Locate the cell with the specified text and output its (x, y) center coordinate. 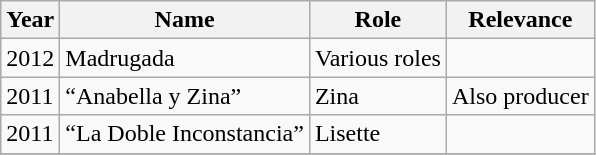
Various roles (378, 58)
“La Doble Inconstancia” (185, 134)
Role (378, 20)
“Anabella y Zina” (185, 96)
Year (30, 20)
Lisette (378, 134)
Madrugada (185, 58)
Also producer (520, 96)
2012 (30, 58)
Name (185, 20)
Zina (378, 96)
Relevance (520, 20)
